Detect which cell encompasses the target text, then output its (x, y) center coordinate. 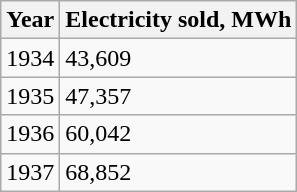
1935 (30, 96)
Year (30, 20)
1936 (30, 134)
47,357 (178, 96)
1934 (30, 58)
43,609 (178, 58)
68,852 (178, 172)
1937 (30, 172)
60,042 (178, 134)
Electricity sold, MWh (178, 20)
